Capture the cell that displays the provided text and extract its (x, y) central coordinate. 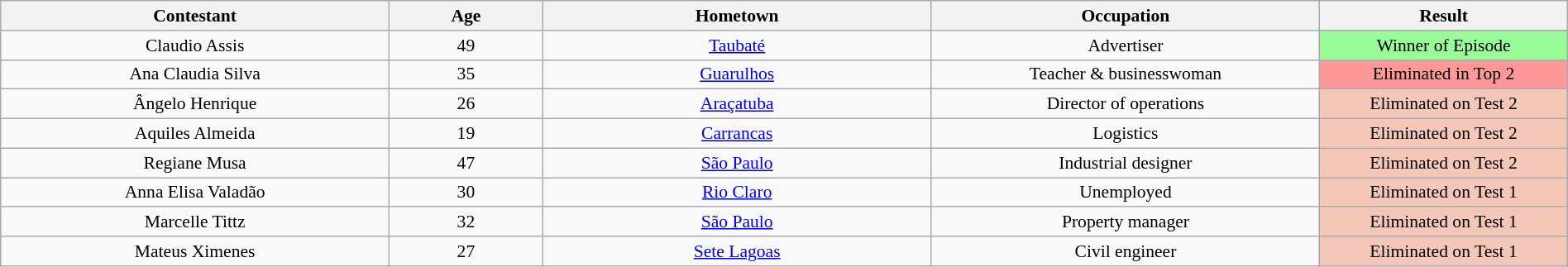
Contestant (195, 16)
47 (466, 163)
Hometown (737, 16)
Logistics (1126, 134)
49 (466, 45)
Ângelo Henrique (195, 104)
Age (466, 16)
Occupation (1126, 16)
Property manager (1126, 222)
Director of operations (1126, 104)
35 (466, 74)
Guarulhos (737, 74)
Carrancas (737, 134)
Unemployed (1126, 193)
Civil engineer (1126, 251)
19 (466, 134)
Rio Claro (737, 193)
27 (466, 251)
Winner of Episode (1444, 45)
Eliminated in Top 2 (1444, 74)
Advertiser (1126, 45)
Mateus Ximenes (195, 251)
Ana Claudia Silva (195, 74)
26 (466, 104)
Araçatuba (737, 104)
Teacher & businesswoman (1126, 74)
Taubaté (737, 45)
Claudio Assis (195, 45)
30 (466, 193)
Sete Lagoas (737, 251)
32 (466, 222)
Aquiles Almeida (195, 134)
Regiane Musa (195, 163)
Marcelle Tittz (195, 222)
Result (1444, 16)
Anna Elisa Valadão (195, 193)
Industrial designer (1126, 163)
